Provide the [X, Y] coordinate of the cell's center where the given text is located.  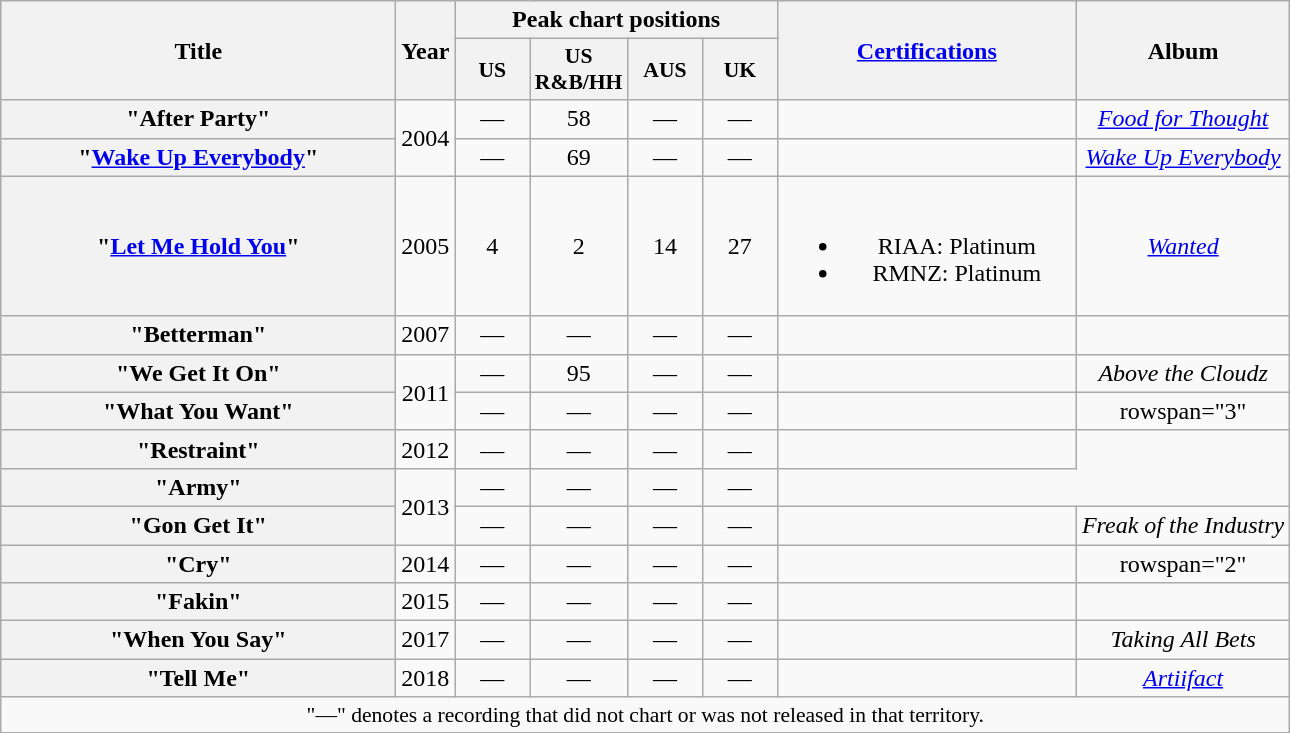
Title [198, 50]
27 [740, 246]
AUS [664, 70]
"Army" [198, 487]
"Fakin" [198, 602]
69 [579, 157]
"When You Say" [198, 640]
14 [664, 246]
"Betterman" [198, 335]
RIAA: PlatinumRMNZ: Platinum [926, 246]
Peak chart positions [616, 20]
"After Party" [198, 119]
4 [492, 246]
rowspan="2" [1182, 563]
US R&B/HH [579, 70]
2012 [426, 449]
Certifications [926, 50]
2011 [426, 392]
2004 [426, 138]
95 [579, 373]
"Tell Me" [198, 678]
Wanted [1182, 246]
2007 [426, 335]
UK [740, 70]
58 [579, 119]
2013 [426, 506]
Year [426, 50]
"We Get It On" [198, 373]
Album [1182, 50]
"—" denotes a recording that did not chart or was not released in that territory. [646, 715]
2018 [426, 678]
Wake Up Everybody [1182, 157]
2015 [426, 602]
2014 [426, 563]
"Gon Get It" [198, 525]
"Let Me Hold You" [198, 246]
2 [579, 246]
rowspan="3" [1182, 411]
Food for Thought [1182, 119]
"What You Want" [198, 411]
"Cry" [198, 563]
"Restraint" [198, 449]
US [492, 70]
2005 [426, 246]
Artiifact [1182, 678]
"Wake Up Everybody" [198, 157]
2017 [426, 640]
Above the Cloudz [1182, 373]
Taking All Bets [1182, 640]
Freak of the Industry [1182, 525]
